Detect which cell encompasses the target text, then output its [X, Y] center coordinate. 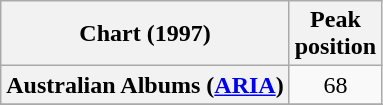
68 [335, 85]
Chart (1997) [145, 34]
Australian Albums (ARIA) [145, 85]
Peakposition [335, 34]
